Output the [X, Y] coordinate of the center of the cell containing the given text.  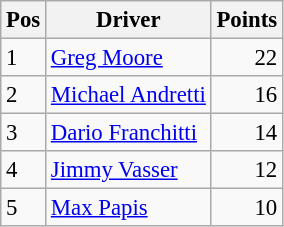
3 [24, 133]
1 [24, 58]
12 [246, 170]
Driver [129, 20]
Pos [24, 20]
22 [246, 58]
10 [246, 208]
2 [24, 95]
5 [24, 208]
Dario Franchitti [129, 133]
Points [246, 20]
16 [246, 95]
Michael Andretti [129, 95]
14 [246, 133]
Jimmy Vasser [129, 170]
Max Papis [129, 208]
4 [24, 170]
Greg Moore [129, 58]
